Return the [x, y] coordinate for the center point of the cell that contains the specified text.  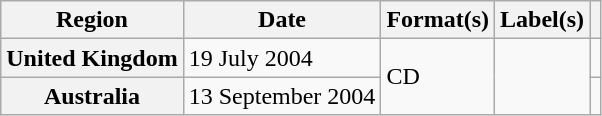
Date [282, 20]
United Kingdom [92, 58]
Australia [92, 96]
13 September 2004 [282, 96]
Label(s) [542, 20]
CD [438, 77]
19 July 2004 [282, 58]
Format(s) [438, 20]
Region [92, 20]
